Determine the (x, y) coordinate at the center of the cell enclosing the given text.  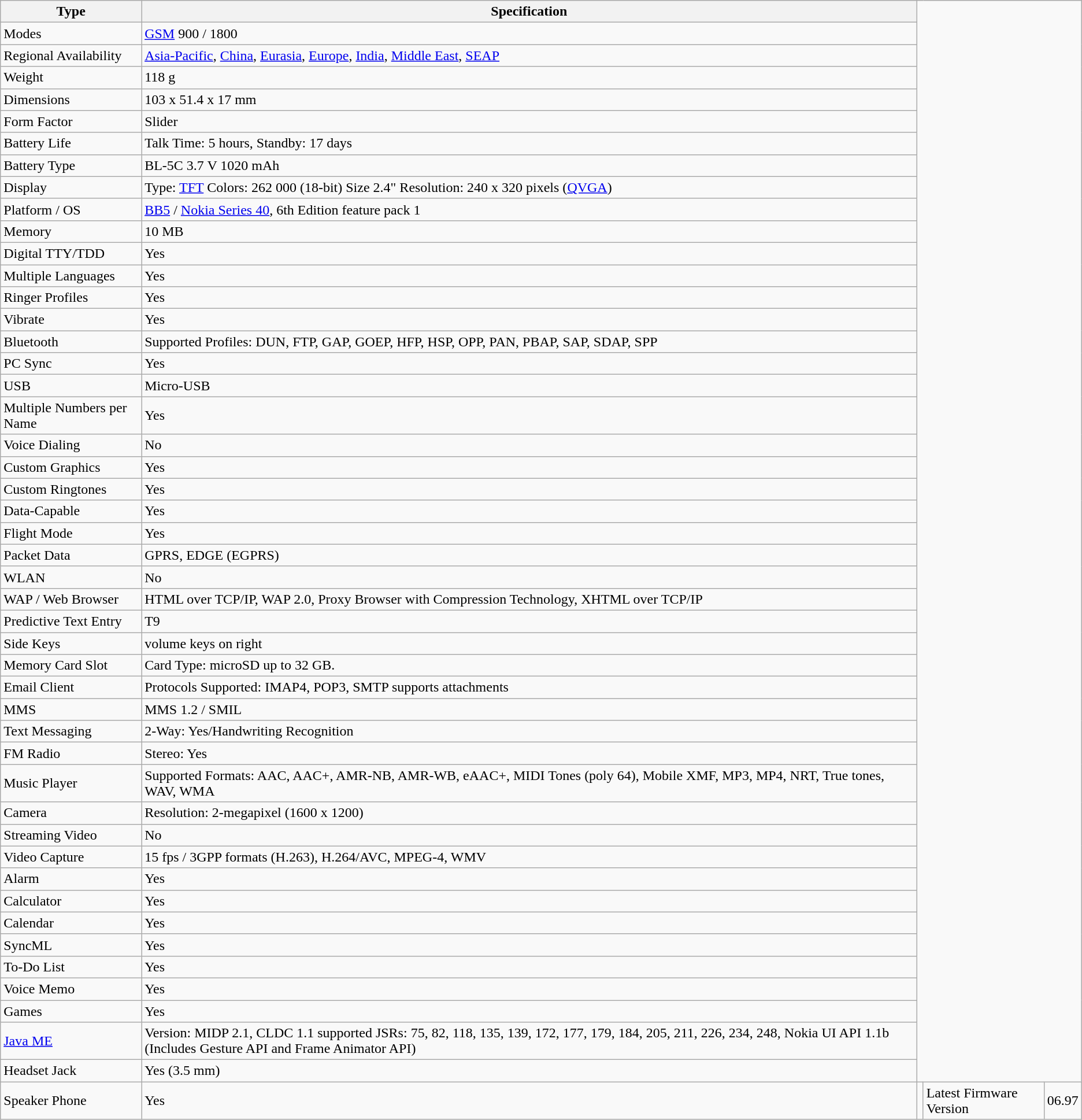
Type (71, 12)
To-Do List (71, 967)
Protocols Supported: IMAP4, POP3, SMTP supports attachments (529, 687)
Weight (71, 77)
Yes (3.5 mm) (529, 1071)
GSM 900 / 1800 (529, 34)
Stereo: Yes (529, 753)
Headset Jack (71, 1071)
Voice Memo (71, 989)
Display (71, 187)
Vibrate (71, 320)
WAP / Web Browser (71, 599)
Music Player (71, 783)
10 MB (529, 231)
Micro-USB (529, 386)
2-Way: Yes/Handwriting Recognition (529, 731)
Specification (529, 12)
Supported Formats: AAC, AAC+, AMR-NB, AMR-WB, eAAC+, MIDI Tones (poly 64), Mobile XMF, MP3, MP4, NRT, True tones, WAV, WMA (529, 783)
Asia-Pacific, China, Eurasia, Europe, India, Middle East, SEAP (529, 56)
Video Capture (71, 857)
MMS 1.2 / SMIL (529, 709)
103 x 51.4 x 17 mm (529, 99)
BB5 / Nokia Series 40, 6th Edition feature pack 1 (529, 209)
Predictive Text Entry (71, 621)
Talk Time: 5 hours, Standby: 17 days (529, 143)
Ringer Profiles (71, 298)
Streaming Video (71, 835)
Digital TTY/TDD (71, 253)
HTML over TCP/IP, WAP 2.0, Proxy Browser with Compression Technology, XHTML over TCP/IP (529, 599)
Modes (71, 34)
FM Radio (71, 753)
Slider (529, 121)
Memory (71, 231)
Voice Dialing (71, 445)
Data-Capable (71, 511)
USB (71, 386)
15 fps / 3GPP formats (H.263), H.264/AVC, MPEG-4, WMV (529, 857)
Java ME (71, 1041)
SyncML (71, 945)
Flight Mode (71, 533)
Calculator (71, 901)
Custom Ringtones (71, 489)
Platform / OS (71, 209)
GPRS, EDGE (EGPRS) (529, 555)
Alarm (71, 879)
Battery Life (71, 143)
T9 (529, 621)
Resolution: 2-megapixel (1600 x 1200) (529, 813)
Dimensions (71, 99)
Custom Graphics (71, 467)
Camera (71, 813)
Speaker Phone (71, 1101)
Latest Firmware Version (984, 1101)
Card Type: microSD up to 32 GB. (529, 666)
Calendar (71, 923)
06.97 (1062, 1101)
Games (71, 1011)
volume keys on right (529, 644)
Packet Data (71, 555)
Bluetooth (71, 342)
Email Client (71, 687)
Memory Card Slot (71, 666)
Multiple Languages (71, 276)
Regional Availability (71, 56)
Side Keys (71, 644)
118 g (529, 77)
Type: TFT Colors: 262 000 (18-bit) Size 2.4" Resolution: 240 x 320 pixels (QVGA) (529, 187)
Multiple Numbers per Name (71, 415)
WLAN (71, 577)
Battery Type (71, 165)
BL-5C 3.7 V 1020 mAh (529, 165)
Text Messaging (71, 731)
Supported Profiles: DUN, FTP, GAP, GOEP, HFP, HSP, OPP, PAN, PBAP, SAP, SDAP, SPP (529, 342)
PC Sync (71, 364)
MMS (71, 709)
Form Factor (71, 121)
